For the text-containing cell, return its midpoint in [X, Y] coordinate format. 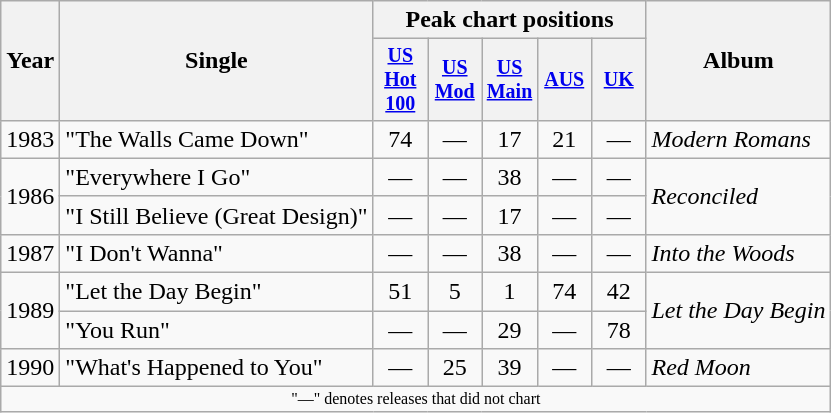
Single [216, 61]
Modern Romans [738, 139]
1989 [30, 311]
"—" denotes releases that did not chart [416, 399]
"The Walls Came Down" [216, 139]
"You Run" [216, 330]
UK [618, 80]
"Everywhere I Go" [216, 177]
Let the Day Begin [738, 311]
Red Moon [738, 368]
1 [510, 292]
"What's Happened to You" [216, 368]
US Main [510, 80]
"I Don't Wanna" [216, 253]
1990 [30, 368]
AUS [564, 80]
US Hot 100 [400, 80]
42 [618, 292]
Peak chart positions [510, 20]
"Let the Day Begin" [216, 292]
5 [455, 292]
"I Still Believe (Great Design)" [216, 215]
51 [400, 292]
1983 [30, 139]
1986 [30, 196]
21 [564, 139]
78 [618, 330]
Year [30, 61]
US Mod [455, 80]
1987 [30, 253]
Reconciled [738, 196]
29 [510, 330]
25 [455, 368]
Into the Woods [738, 253]
Album [738, 61]
39 [510, 368]
